Return (X, Y) of the center of cell containing provided text 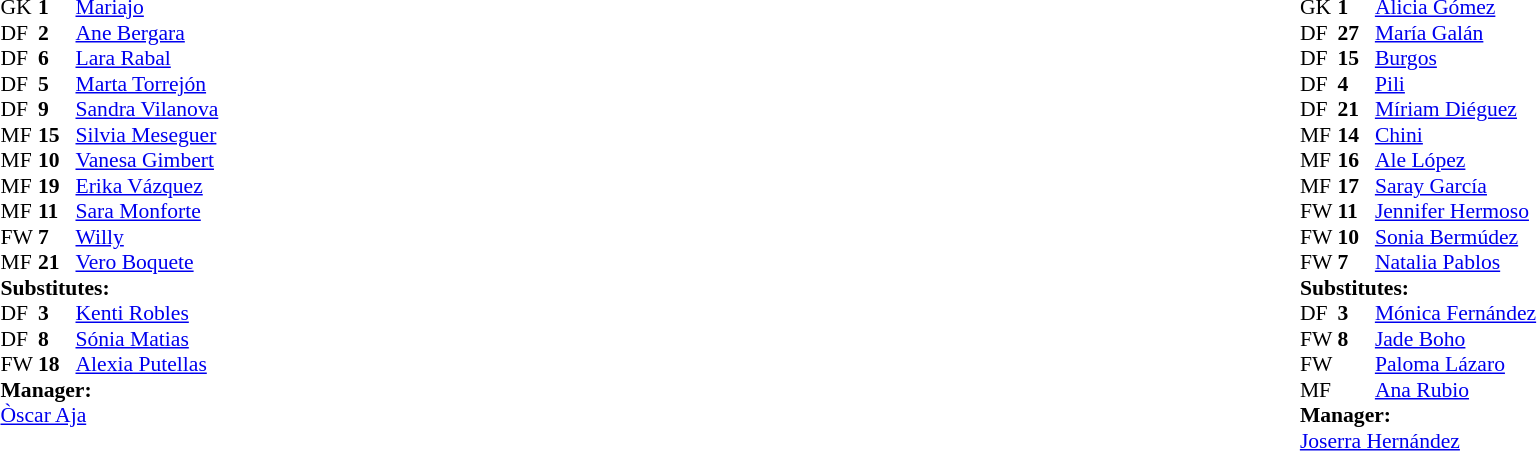
Erika Vázquez (148, 186)
4 (1356, 84)
Vanesa Gimbert (148, 161)
Sandra Vilanova (148, 109)
9 (57, 109)
Ana Rubio (1456, 390)
Paloma Lázaro (1456, 365)
Chini (1456, 135)
Sara Monforte (148, 211)
Ane Bergara (148, 33)
Lara Rabal (148, 59)
14 (1356, 135)
Kenti Robles (148, 313)
Willy (148, 237)
Alexia Putellas (148, 365)
17 (1356, 186)
Silvia Meseguer (148, 135)
6 (57, 59)
Míriam Diéguez (1456, 109)
María Galán (1456, 33)
Burgos (1456, 59)
18 (57, 365)
27 (1356, 33)
2 (57, 33)
Jennifer Hermoso (1456, 211)
Sónia Matias (148, 339)
Natalia Pablos (1456, 263)
Ale López (1456, 161)
19 (57, 186)
Saray García (1456, 186)
Òscar Aja (109, 415)
16 (1356, 161)
Mónica Fernández (1456, 313)
Marta Torrejón (148, 84)
5 (57, 84)
Vero Boquete (148, 263)
Pili (1456, 84)
Sonia Bermúdez (1456, 237)
Jade Boho (1456, 339)
